Find where the given text appears and provide that cell's center as [x, y] coordinate. 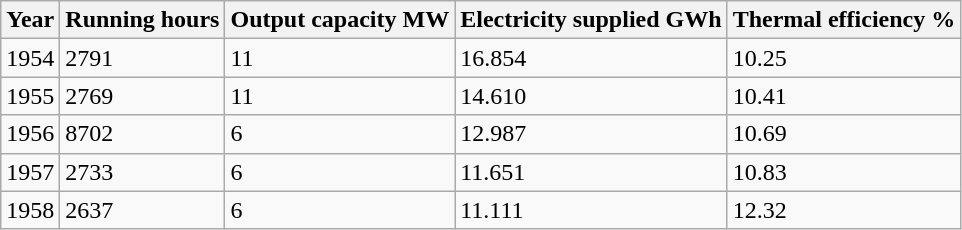
11.651 [591, 172]
1958 [30, 210]
16.854 [591, 58]
Year [30, 20]
Electricity supplied GWh [591, 20]
2769 [142, 96]
11.111 [591, 210]
12.987 [591, 134]
10.69 [844, 134]
8702 [142, 134]
1957 [30, 172]
12.32 [844, 210]
1956 [30, 134]
14.610 [591, 96]
1955 [30, 96]
10.83 [844, 172]
2733 [142, 172]
Running hours [142, 20]
Output capacity MW [340, 20]
2791 [142, 58]
1954 [30, 58]
Thermal efficiency % [844, 20]
10.25 [844, 58]
10.41 [844, 96]
2637 [142, 210]
